Detect which cell encompasses the target text, then output its (X, Y) center coordinate. 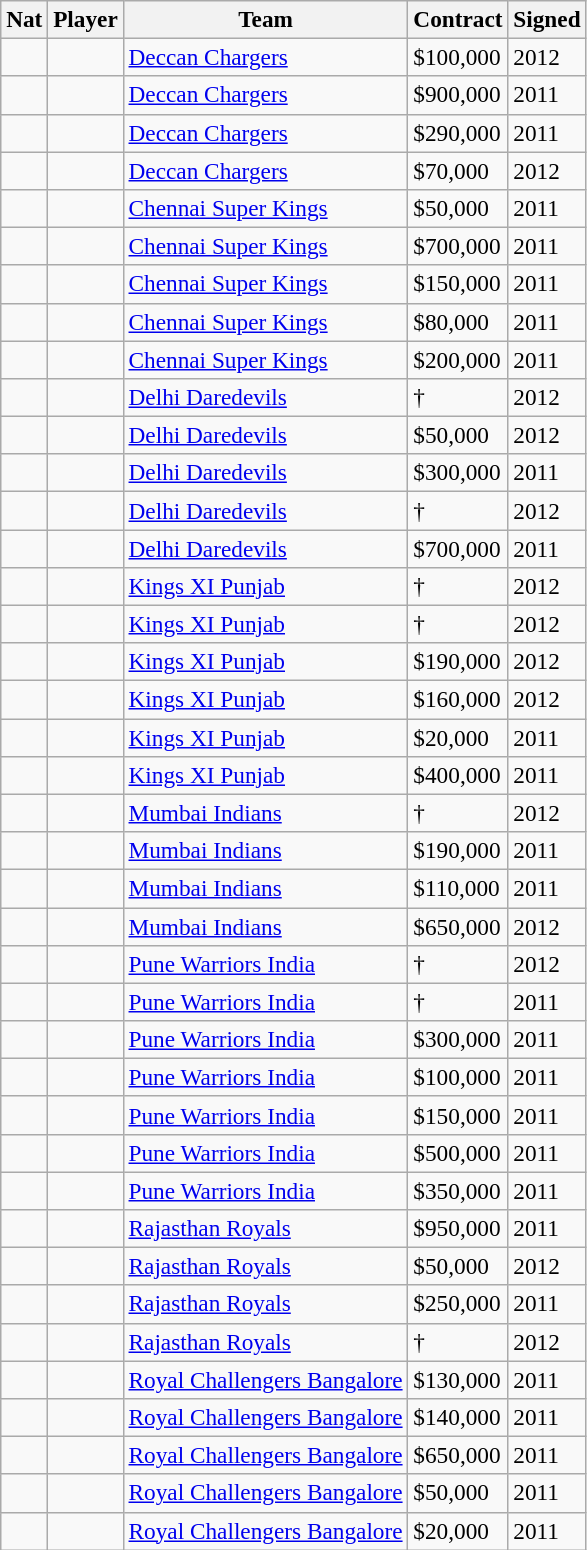
Player (86, 19)
$80,000 (458, 322)
$160,000 (458, 699)
$110,000 (458, 888)
Contract (458, 19)
$500,000 (458, 1153)
$130,000 (458, 1379)
$350,000 (458, 1190)
$290,000 (458, 133)
$950,000 (458, 1228)
$200,000 (458, 359)
$140,000 (458, 1417)
Nat (24, 19)
$900,000 (458, 95)
Team (266, 19)
$250,000 (458, 1304)
$400,000 (458, 775)
$70,000 (458, 170)
Signed (547, 19)
